From the cell containing the given text, extract its center point as [X, Y] coordinate. 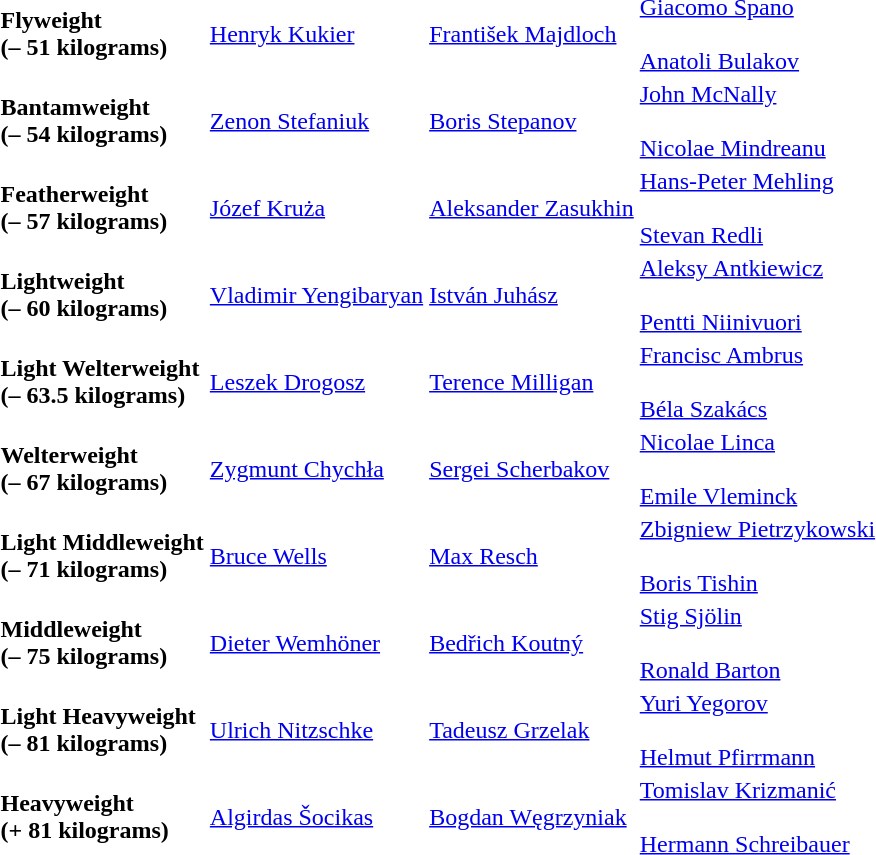
Francisc Ambrus Béla Szakács [757, 382]
Terence Milligan [532, 382]
Bedřich Koutný [532, 643]
Zbigniew Pietrzykowski Boris Tishin [757, 556]
Hans-Peter Mehling Stevan Redli [757, 208]
Ulrich Nitzschke [316, 730]
Aleksander Zasukhin [532, 208]
Sergei Scherbakov [532, 469]
Yuri Yegorov Helmut Pfirrmann [757, 730]
Max Resch [532, 556]
Józef Kruża [316, 208]
Boris Stepanov [532, 121]
István Juhász [532, 295]
Vladimir Yengibaryan [316, 295]
Stig Sjölin Ronald Barton [757, 643]
Tadeusz Grzelak [532, 730]
Nicolae Linca Emile Vleminck [757, 469]
Leszek Drogosz [316, 382]
Bruce Wells [316, 556]
Dieter Wemhöner [316, 643]
Zygmunt Chychła [316, 469]
Aleksy Antkiewicz Pentti Niinivuori [757, 295]
John McNally Nicolae Mindreanu [757, 121]
Zenon Stefaniuk [316, 121]
